Locate the cell with the specified text and output its (x, y) center coordinate. 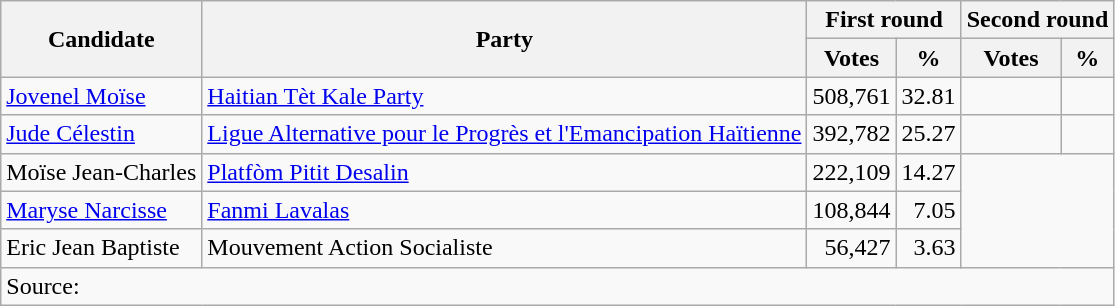
Second round (1038, 20)
508,761 (852, 96)
Eric Jean Baptiste (102, 248)
Party (504, 39)
Source: (558, 286)
25.27 (928, 134)
First round (884, 20)
3.63 (928, 248)
392,782 (852, 134)
32.81 (928, 96)
Mouvement Action Socialiste (504, 248)
Fanmi Lavalas (504, 210)
7.05 (928, 210)
222,109 (852, 172)
Moïse Jean-Charles (102, 172)
Maryse Narcisse (102, 210)
Jude Célestin (102, 134)
Haitian Tèt Kale Party (504, 96)
Candidate (102, 39)
Jovenel Moïse (102, 96)
Platfòm Pitit Desalin (504, 172)
14.27 (928, 172)
108,844 (852, 210)
56,427 (852, 248)
Ligue Alternative pour le Progrès et l'Emancipation Haïtienne (504, 134)
